Detect which cell encompasses the target text, then output its (x, y) center coordinate. 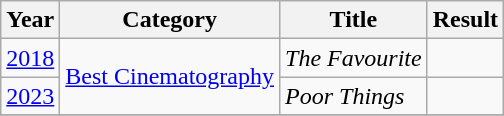
Category (170, 20)
Best Cinematography (170, 77)
Result (465, 20)
The Favourite (354, 58)
Year (30, 20)
2023 (30, 96)
Title (354, 20)
Poor Things (354, 96)
2018 (30, 58)
